Identify which cell holds the provided text, then report its [X, Y] central coordinate. 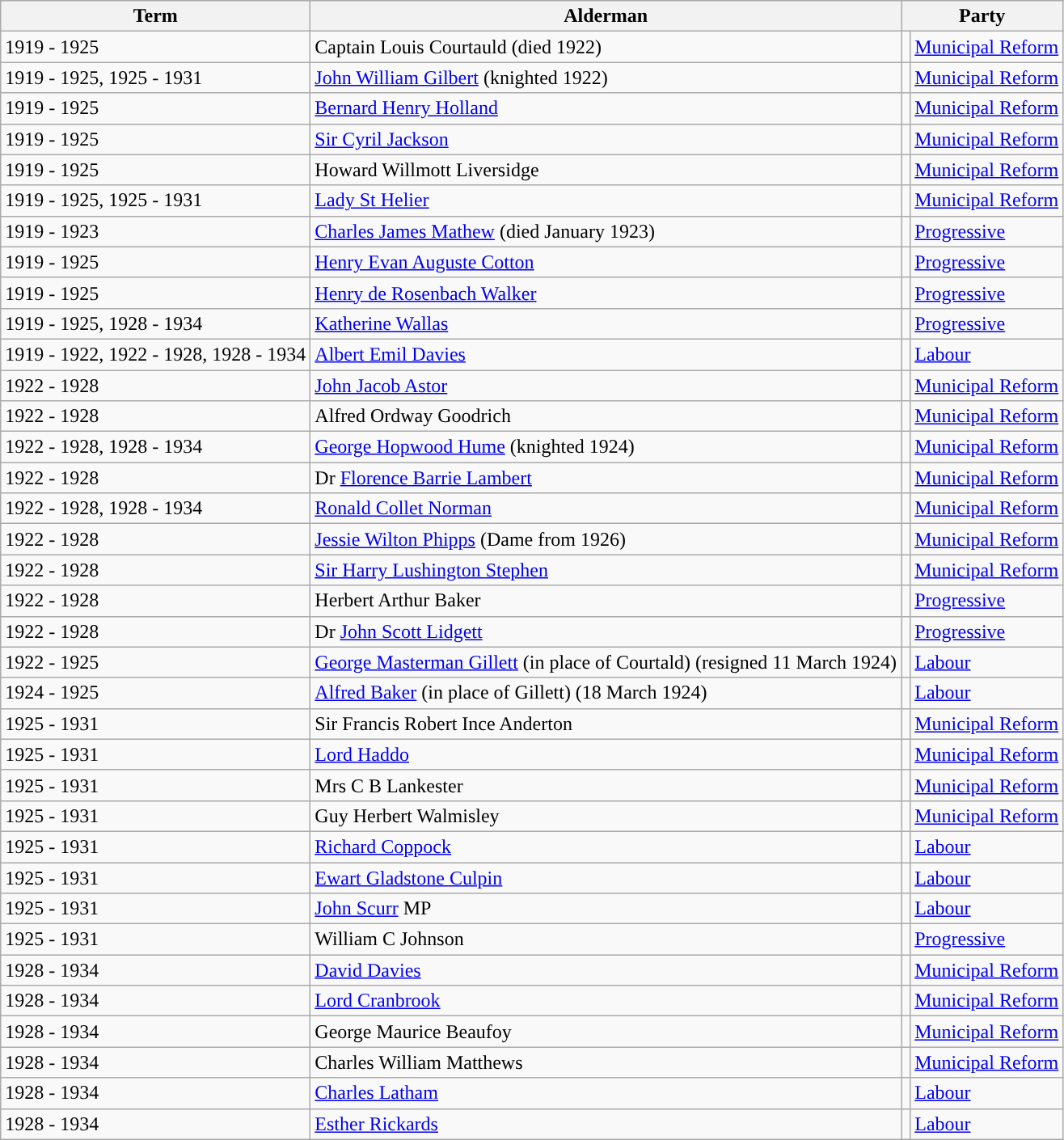
David Davies [606, 970]
Dr Florence Barrie Lambert [606, 478]
John Scurr MP [606, 909]
John William Gilbert (knighted 1922) [606, 78]
Sir Harry Lushington Stephen [606, 570]
John Jacob Astor [606, 386]
Bernard Henry Holland [606, 108]
Captain Louis Courtauld (died 1922) [606, 47]
Richard Coppock [606, 847]
William C Johnson [606, 939]
Sir Cyril Jackson [606, 139]
Albert Emil Davies [606, 354]
Dr John Scott Lidgett [606, 631]
Charles Latham [606, 1093]
1919 - 1923 [155, 231]
Alderman [606, 16]
Jessie Wilton Phipps (Dame from 1926) [606, 539]
Lord Cranbrook [606, 1001]
Ewart Gladstone Culpin [606, 877]
1924 - 1925 [155, 693]
Alfred Ordway Goodrich [606, 416]
Charles William Matthews [606, 1062]
Ronald Collet Norman [606, 509]
1922 - 1925 [155, 662]
Lord Haddo [606, 754]
Guy Herbert Walmisley [606, 816]
1919 - 1925, 1928 - 1934 [155, 323]
Party [982, 16]
George Hopwood Hume (knighted 1924) [606, 447]
George Maurice Beaufoy [606, 1032]
Herbert Arthur Baker [606, 601]
1919 - 1922, 1922 - 1928, 1928 - 1934 [155, 354]
Sir Francis Robert Ince Anderton [606, 724]
Lady St Helier [606, 201]
Mrs C B Lankester [606, 785]
Term [155, 16]
Katherine Wallas [606, 323]
Esther Rickards [606, 1124]
Henry de Rosenbach Walker [606, 293]
Howard Willmott Liversidge [606, 170]
Charles James Mathew (died January 1923) [606, 231]
Alfred Baker (in place of Gillett) (18 March 1924) [606, 693]
George Masterman Gillett (in place of Courtald) (resigned 11 March 1924) [606, 662]
Henry Evan Auguste Cotton [606, 262]
